For the text-containing cell, return its midpoint in [x, y] coordinate format. 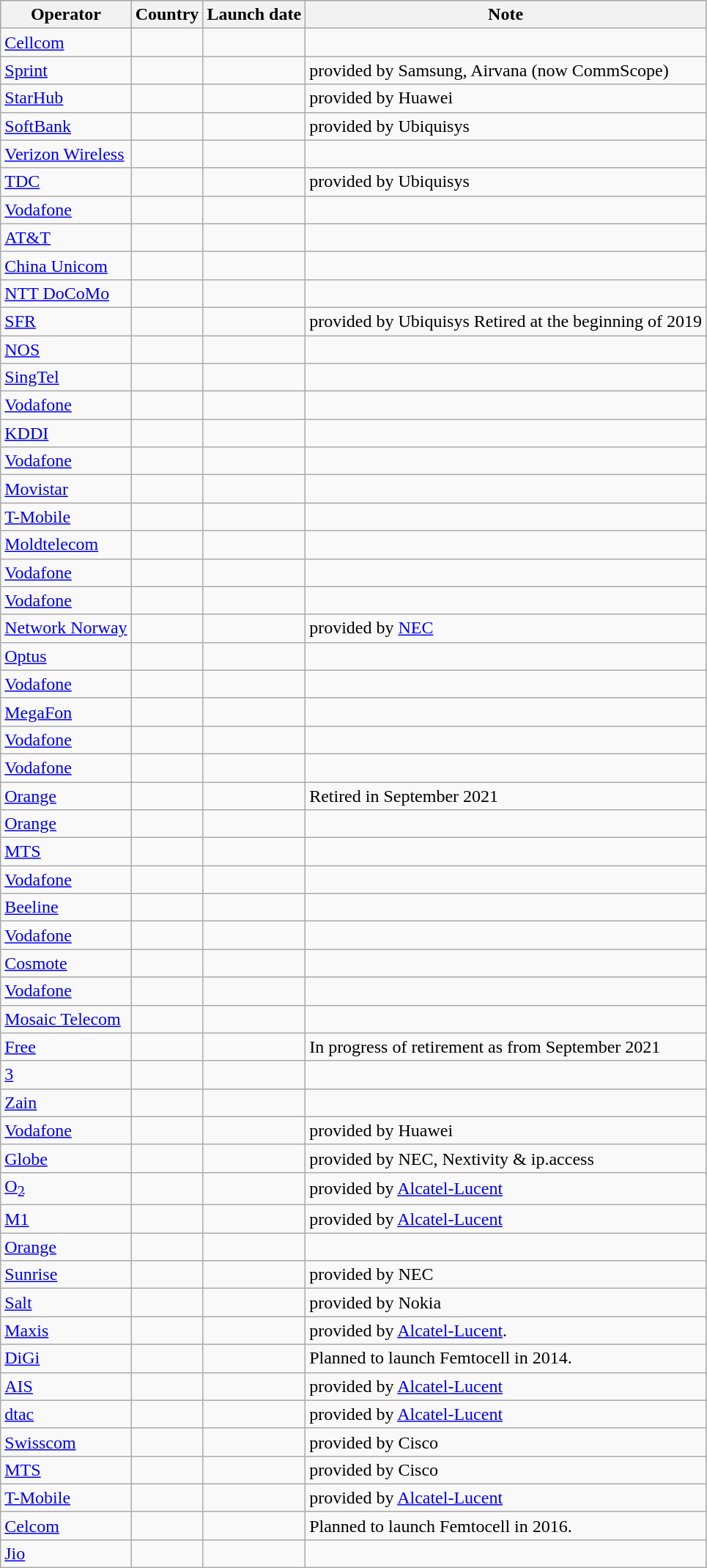
Launch date [254, 15]
Country [167, 15]
AT&T [66, 238]
NOS [66, 350]
Zain [66, 1103]
Sunrise [66, 1275]
In progress of retirement as from September 2021 [506, 1047]
MegaFon [66, 712]
Globe [66, 1158]
Planned to launch Femtocell in 2016. [506, 1525]
Planned to launch Femtocell in 2014. [506, 1358]
Maxis [66, 1330]
Optus [66, 656]
Free [66, 1047]
O2 [66, 1188]
Celcom [66, 1525]
Sprint [66, 70]
NTT DoCoMo [66, 293]
SFR [66, 321]
Salt [66, 1303]
Operator [66, 15]
Movistar [66, 489]
StarHub [66, 98]
Jio [66, 1553]
Cosmote [66, 963]
dtac [66, 1414]
M1 [66, 1219]
provided by NEC, Nextivity & ip.access [506, 1158]
SingTel [66, 378]
Beeline [66, 908]
DiGi [66, 1358]
Note [506, 15]
provided by Samsung, Airvana (now CommScope) [506, 70]
China Unicom [66, 265]
Swisscom [66, 1442]
Cellcom [66, 43]
Network Norway [66, 628]
KDDI [66, 433]
AIS [66, 1386]
Moldtelecom [66, 545]
provided by Alcatel-Lucent. [506, 1330]
provided by Ubiquisys Retired at the beginning of 2019 [506, 321]
Retired in September 2021 [506, 795]
provided by Nokia [506, 1303]
3 [66, 1075]
TDC [66, 182]
SoftBank [66, 126]
Mosaic Telecom [66, 1019]
Verizon Wireless [66, 154]
